Detect which cell encompasses the target text, then output its (x, y) center coordinate. 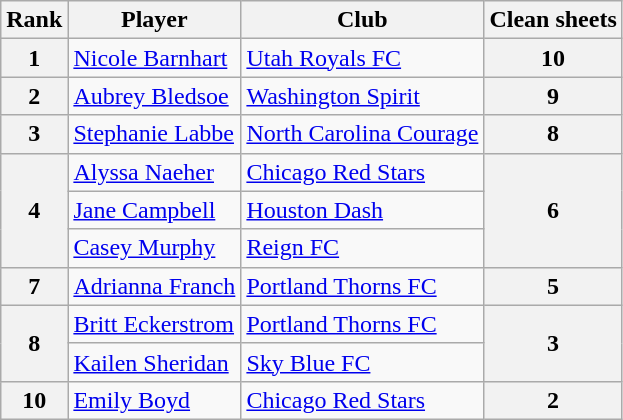
4 (34, 210)
Stephanie Labbe (154, 134)
7 (34, 286)
Aubrey Bledsoe (154, 96)
Rank (34, 20)
Emily Boyd (154, 400)
Houston Dash (362, 210)
5 (553, 286)
Club (362, 20)
Nicole Barnhart (154, 58)
Kailen Sheridan (154, 362)
Britt Eckerstrom (154, 324)
Clean sheets (553, 20)
Utah Royals FC (362, 58)
Alyssa Naeher (154, 172)
North Carolina Courage (362, 134)
Sky Blue FC (362, 362)
Adrianna Franch (154, 286)
1 (34, 58)
9 (553, 96)
6 (553, 210)
Jane Campbell (154, 210)
Reign FC (362, 248)
Casey Murphy (154, 248)
Washington Spirit (362, 96)
Player (154, 20)
